Determine the (X, Y) coordinate at the center of the cell enclosing the given text.  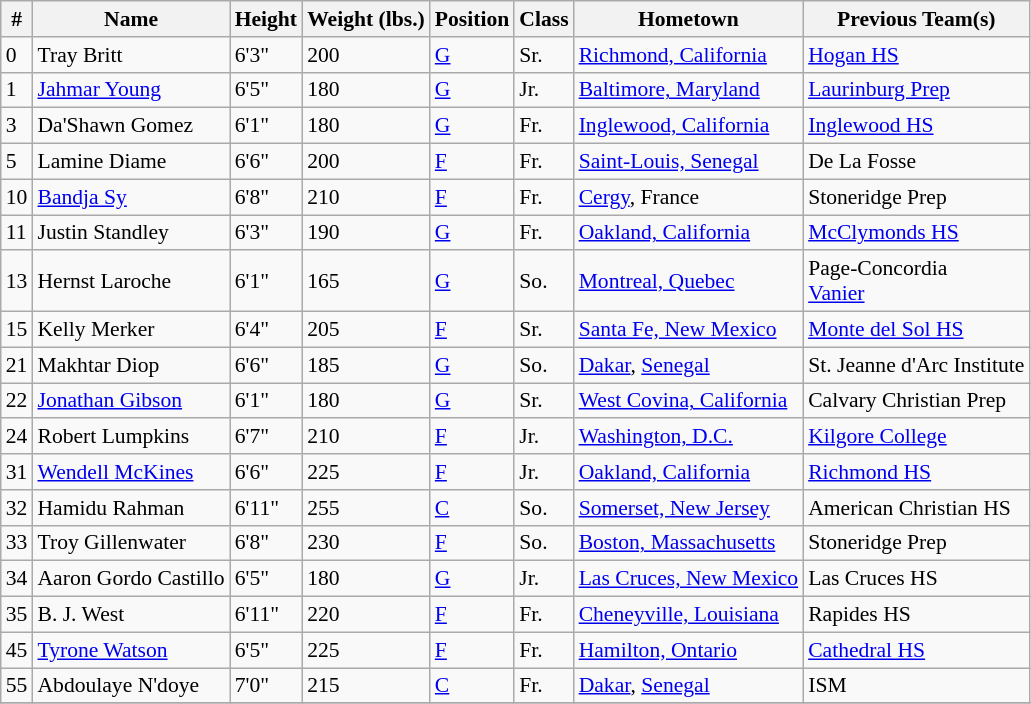
230 (366, 543)
15 (17, 330)
Inglewood, California (689, 126)
Montreal, Quebec (689, 282)
Richmond, California (689, 55)
Weight (lbs.) (366, 19)
Page-ConcordiaVanier (916, 282)
American Christian HS (916, 508)
Hamilton, Ontario (689, 650)
45 (17, 650)
Baltimore, Maryland (689, 90)
10 (17, 197)
Washington, D.C. (689, 437)
24 (17, 437)
Rapides HS (916, 615)
ISM (916, 686)
Saint-Louis, Senegal (689, 162)
34 (17, 579)
Jahmar Young (130, 90)
21 (17, 365)
215 (366, 686)
Position (472, 19)
Tyrone Watson (130, 650)
Wendell McKines (130, 472)
Name (130, 19)
33 (17, 543)
Height (266, 19)
185 (366, 365)
Jonathan Gibson (130, 401)
West Covina, California (689, 401)
205 (366, 330)
0 (17, 55)
Da'Shawn Gomez (130, 126)
6'4" (266, 330)
Las Cruces, New Mexico (689, 579)
Boston, Massachusetts (689, 543)
De La Fosse (916, 162)
220 (366, 615)
Bandja Sy (130, 197)
Lamine Diame (130, 162)
7'0" (266, 686)
1 (17, 90)
190 (366, 233)
Las Cruces HS (916, 579)
22 (17, 401)
32 (17, 508)
Hernst Laroche (130, 282)
B. J. West (130, 615)
Cergy, France (689, 197)
Santa Fe, New Mexico (689, 330)
McClymonds HS (916, 233)
Richmond HS (916, 472)
Troy Gillenwater (130, 543)
Aaron Gordo Castillo (130, 579)
35 (17, 615)
St. Jeanne d'Arc Institute (916, 365)
Makhtar Diop (130, 365)
Hamidu Rahman (130, 508)
Class (544, 19)
255 (366, 508)
Inglewood HS (916, 126)
55 (17, 686)
5 (17, 162)
Kelly Merker (130, 330)
Robert Lumpkins (130, 437)
6'7" (266, 437)
Justin Standley (130, 233)
31 (17, 472)
Somerset, New Jersey (689, 508)
3 (17, 126)
11 (17, 233)
Previous Team(s) (916, 19)
Laurinburg Prep (916, 90)
Hometown (689, 19)
Kilgore College (916, 437)
# (17, 19)
Abdoulaye N'doye (130, 686)
Calvary Christian Prep (916, 401)
13 (17, 282)
Monte del Sol HS (916, 330)
165 (366, 282)
Cathedral HS (916, 650)
Cheneyville, Louisiana (689, 615)
Tray Britt (130, 55)
Hogan HS (916, 55)
